Capture the cell that displays the provided text and extract its (X, Y) central coordinate. 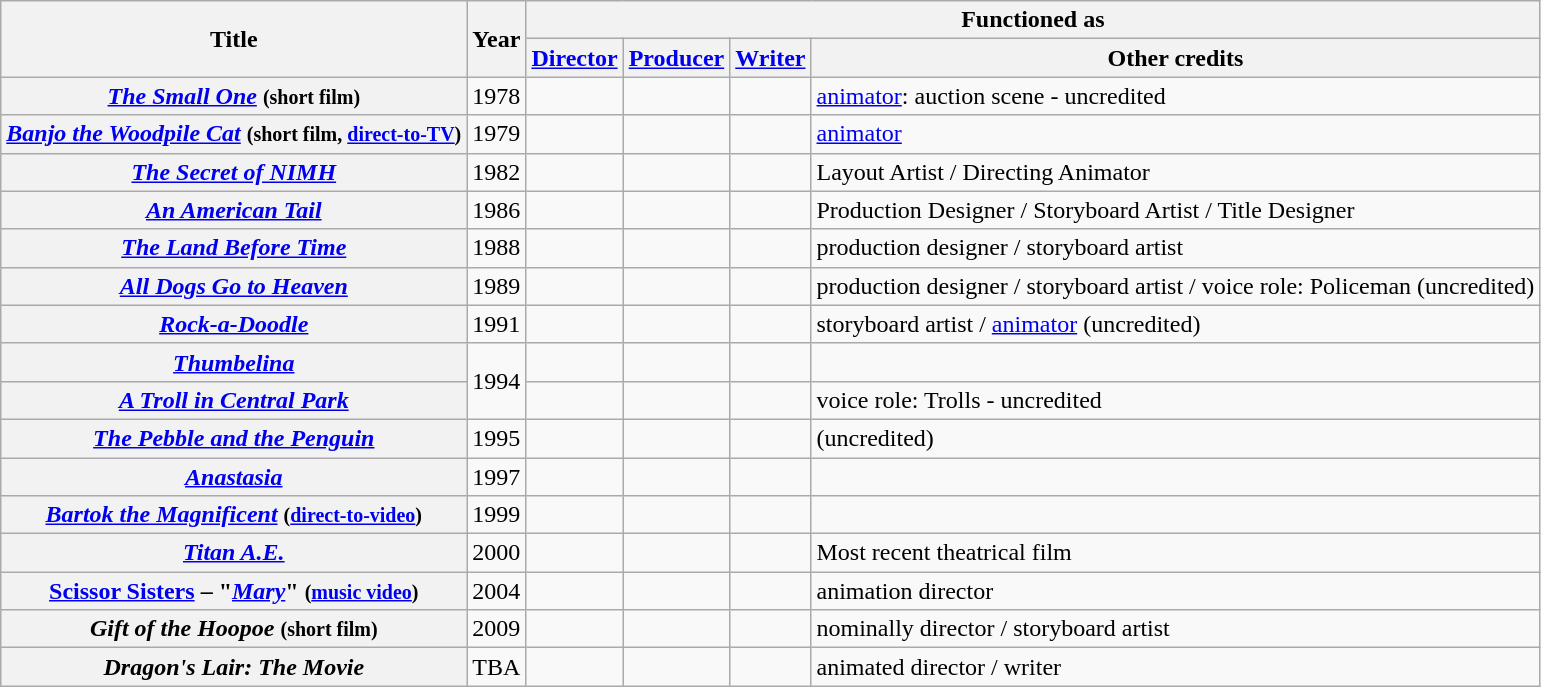
All Dogs Go to Heaven (234, 286)
1991 (496, 324)
Scissor Sisters – "Mary" (music video) (234, 591)
production designer / storyboard artist (1176, 248)
storyboard artist / animator (uncredited) (1176, 324)
Thumbelina (234, 362)
1999 (496, 515)
nominally director / storyboard artist (1176, 629)
animator (1176, 134)
Year (496, 39)
Banjo the Woodpile Cat (short film, direct-to-TV) (234, 134)
Title (234, 39)
TBA (496, 667)
voice role: Trolls - uncredited (1176, 400)
Producer (676, 58)
A Troll in Central Park (234, 400)
1997 (496, 477)
Other credits (1176, 58)
1988 (496, 248)
2004 (496, 591)
An American Tail (234, 210)
Production Designer / Storyboard Artist / Title Designer (1176, 210)
The Pebble and the Penguin (234, 438)
Anastasia (234, 477)
Most recent theatrical film (1176, 553)
Writer (770, 58)
1979 (496, 134)
2009 (496, 629)
The Land Before Time (234, 248)
1989 (496, 286)
production designer / storyboard artist / voice role: Policeman (uncredited) (1176, 286)
Dragon's Lair: The Movie (234, 667)
1994 (496, 381)
2000 (496, 553)
Bartok the Magnificent (direct-to-video) (234, 515)
animated director / writer (1176, 667)
Functioned as (1033, 20)
Director (574, 58)
(uncredited) (1176, 438)
The Small One (short film) (234, 96)
1986 (496, 210)
Layout Artist / Directing Animator (1176, 172)
Titan A.E. (234, 553)
1978 (496, 96)
animator: auction scene - uncredited (1176, 96)
1982 (496, 172)
1995 (496, 438)
Rock-a-Doodle (234, 324)
animation director (1176, 591)
Gift of the Hoopoe (short film) (234, 629)
The Secret of NIMH (234, 172)
